Identify which cell holds the provided text, then report its [X, Y] central coordinate. 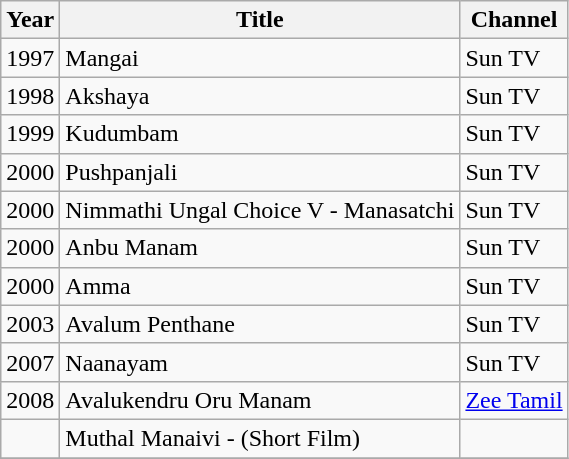
Avalukendru Oru Manam [260, 400]
Akshaya [260, 96]
1999 [30, 134]
1997 [30, 58]
Title [260, 20]
Channel [514, 20]
Mangai [260, 58]
Anbu Manam [260, 248]
1998 [30, 96]
Avalum Penthane [260, 324]
Naanayam [260, 362]
Amma [260, 286]
2003 [30, 324]
Nimmathi Ungal Choice V - Manasatchi [260, 210]
Kudumbam [260, 134]
Zee Tamil [514, 400]
Pushpanjali [260, 172]
Year [30, 20]
2008 [30, 400]
Muthal Manaivi - (Short Film) [260, 438]
2007 [30, 362]
